Find where the given text appears and provide that cell's center as (x, y) coordinate. 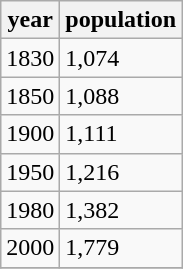
1,111 (121, 134)
1,382 (121, 210)
year (30, 20)
1830 (30, 58)
1900 (30, 134)
1,779 (121, 248)
1,088 (121, 96)
1980 (30, 210)
1,216 (121, 172)
population (121, 20)
1850 (30, 96)
2000 (30, 248)
1,074 (121, 58)
1950 (30, 172)
